Pinpoint the cell where the given text exists, returning its (X, Y) midpoint coordinate. 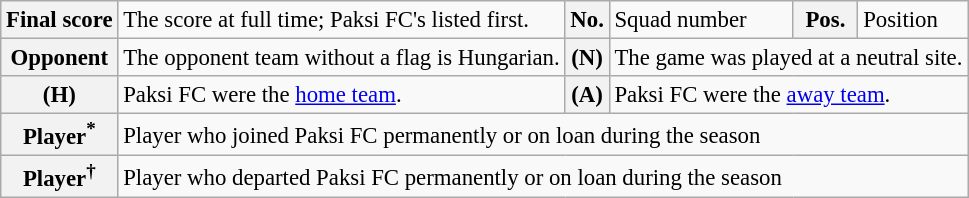
Opponent (60, 58)
Player who departed Paksi FC permanently or on loan during the season (543, 177)
Player† (60, 177)
The score at full time; Paksi FC's listed first. (342, 20)
Player who joined Paksi FC permanently or on loan during the season (543, 135)
Paksi FC were the away team. (788, 95)
The opponent team without a flag is Hungarian. (342, 58)
Pos. (826, 20)
(H) (60, 95)
No. (587, 20)
Squad number (701, 20)
The game was played at a neutral site. (788, 58)
(N) (587, 58)
(A) (587, 95)
Player* (60, 135)
Paksi FC were the home team. (342, 95)
Position (913, 20)
Final score (60, 20)
